Identify which cell holds the provided text, then report its [x, y] central coordinate. 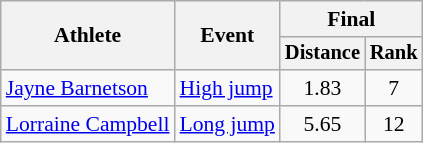
Event [228, 36]
5.65 [322, 124]
Distance [322, 54]
High jump [228, 88]
Rank [394, 54]
Jayne Barnetson [88, 88]
Athlete [88, 36]
Long jump [228, 124]
Final [351, 19]
12 [394, 124]
Lorraine Campbell [88, 124]
1.83 [322, 88]
7 [394, 88]
